Extract the (X, Y) coordinate from the center of the cell holding the provided text.  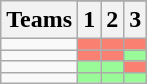
3 (136, 20)
1 (90, 20)
2 (112, 20)
Teams (40, 20)
